Determine the [x, y] coordinate at the center of the cell enclosing the given text.  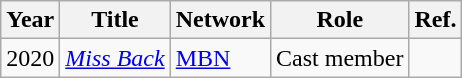
2020 [30, 58]
Year [30, 20]
Ref. [436, 20]
Role [340, 20]
Network [220, 20]
MBN [220, 58]
Cast member [340, 58]
Title [115, 20]
Miss Back [115, 58]
